For the text-containing cell, return its midpoint in [x, y] coordinate format. 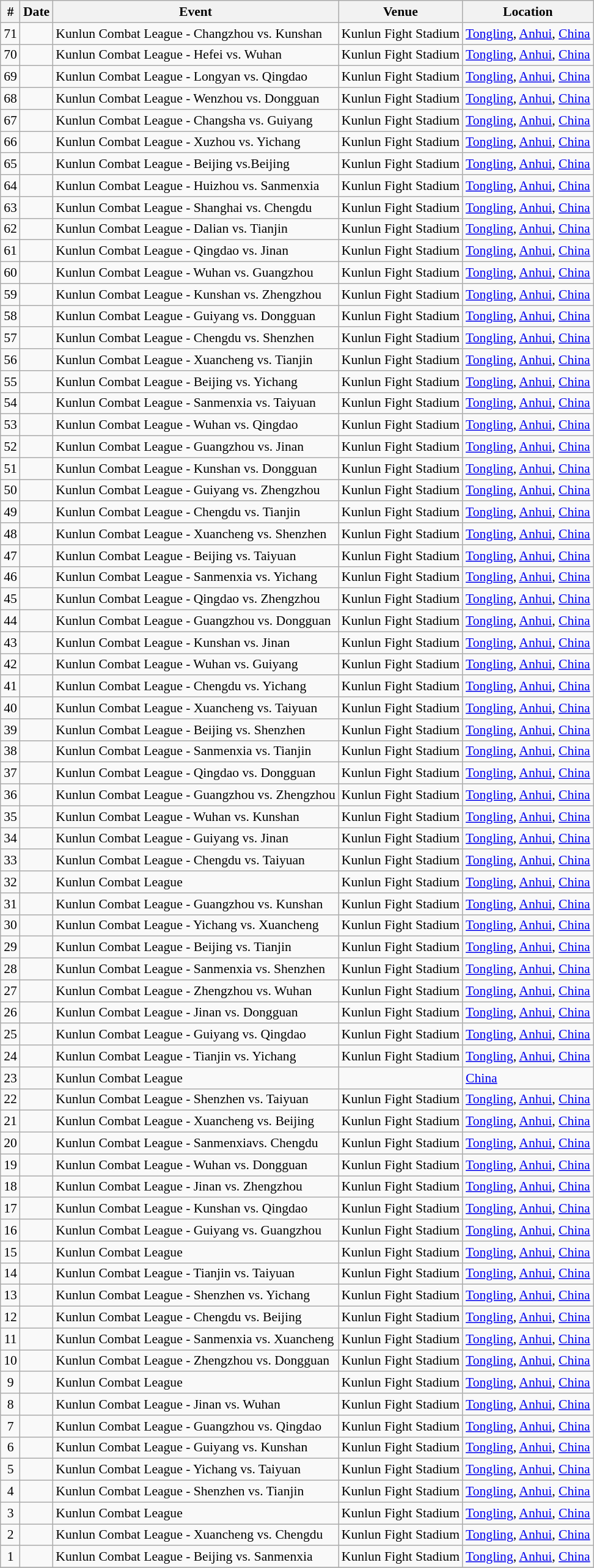
Kunlun Combat League - Kunshan vs. Qingdao [196, 1209]
45 [10, 599]
Kunlun Combat League - Guangzhou vs. Zhengzhou [196, 795]
46 [10, 577]
18 [10, 1187]
26 [10, 1013]
13 [10, 1296]
23 [10, 1078]
Kunlun Combat League - Wenzhou vs. Dongguan [196, 99]
Kunlun Combat League - Xuancheng vs. Tianjin [196, 360]
Kunlun Combat League - Beijing vs. Yichang [196, 382]
20 [10, 1143]
15 [10, 1252]
Kunlun Combat League - Beijing vs.Beijing [196, 164]
9 [10, 1383]
Kunlun Combat League - Beijing vs. Tianjin [196, 947]
Kunlun Combat League - Chengdu vs. Beijing [196, 1318]
Kunlun Combat League - Chengdu vs. Tianjin [196, 512]
34 [10, 839]
Kunlun Combat League - Beijing vs. Taiyuan [196, 556]
Kunlun Combat League - Xuancheng vs. Chengdu [196, 1535]
27 [10, 991]
Kunlun Combat League - Wuhan vs. Guiyang [196, 665]
58 [10, 316]
24 [10, 1056]
Kunlun Combat League - Sanmenxia vs. Tianjin [196, 751]
Kunlun Combat League - Jinan vs. Wuhan [196, 1404]
Kunlun Combat League - Guiyang vs. Jinan [196, 839]
39 [10, 730]
41 [10, 687]
Kunlun Combat League - Kunshan vs. Zhengzhou [196, 294]
63 [10, 208]
Kunlun Combat League - Xuzhou vs. Yichang [196, 142]
Kunlun Combat League - Guiyang vs. Kunshan [196, 1448]
Kunlun Combat League - Xuancheng vs. Beijing [196, 1121]
35 [10, 817]
68 [10, 99]
11 [10, 1339]
Kunlun Combat League - Beijing vs. Sanmenxia [196, 1557]
70 [10, 55]
62 [10, 229]
71 [10, 34]
Kunlun Combat League - Changsha vs. Guiyang [196, 120]
Kunlun Combat League - Dalian vs. Tianjin [196, 229]
64 [10, 186]
Kunlun Combat League - Guangzhou vs. Kunshan [196, 904]
53 [10, 425]
Kunlun Combat League - Jinan vs. Zhengzhou [196, 1187]
Kunlun Combat League - Guangzhou vs. Dongguan [196, 621]
49 [10, 512]
Kunlun Combat League - Tianjin vs. Taiyuan [196, 1274]
44 [10, 621]
Kunlun Combat League - Zhengzhou vs. Dongguan [196, 1361]
47 [10, 556]
Kunlun Combat League - Guiyang vs. Qingdao [196, 1035]
Kunlun Combat League - Tianjin vs. Yichang [196, 1056]
17 [10, 1209]
59 [10, 294]
Kunlun Combat League - Guangzhou vs. Qingdao [196, 1426]
52 [10, 447]
61 [10, 251]
10 [10, 1361]
Kunlun Combat League - Wuhan vs. Guangzhou [196, 273]
Kunlun Combat League - Wuhan vs. Dongguan [196, 1165]
Kunlun Combat League - Sanmenxiavs. Chengdu [196, 1143]
Kunlun Combat League - Qingdao vs. Zhengzhou [196, 599]
5 [10, 1470]
Kunlun Combat League - Huizhou vs. Sanmenxia [196, 186]
Kunlun Combat League - Guiyang vs. Guangzhou [196, 1230]
Kunlun Combat League - Guiyang vs. Dongguan [196, 316]
22 [10, 1099]
7 [10, 1426]
48 [10, 534]
66 [10, 142]
3 [10, 1513]
Kunlun Combat League - Sanmenxia vs. Taiyuan [196, 403]
Kunlun Combat League - Sanmenxia vs. Yichang [196, 577]
Kunlun Combat League - Yichang vs. Xuancheng [196, 925]
54 [10, 403]
Kunlun Combat League - Kunshan vs. Dongguan [196, 469]
Kunlun Combat League - Sanmenxia vs. Xuancheng [196, 1339]
Kunlun Combat League - Qingdao vs. Jinan [196, 251]
Event [196, 12]
China [528, 1078]
65 [10, 164]
21 [10, 1121]
Date [37, 12]
1 [10, 1557]
69 [10, 77]
16 [10, 1230]
50 [10, 490]
Venue [401, 12]
Kunlun Combat League - Chengdu vs. Taiyuan [196, 861]
55 [10, 382]
8 [10, 1404]
57 [10, 338]
Kunlun Combat League - Xuancheng vs. Taiyuan [196, 708]
30 [10, 925]
Kunlun Combat League - Xuancheng vs. Shenzhen [196, 534]
# [10, 12]
Kunlun Combat League - Shenzhen vs. Yichang [196, 1296]
Kunlun Combat League - Beijing vs. Shenzhen [196, 730]
Kunlun Combat League - Wuhan vs. Kunshan [196, 817]
40 [10, 708]
Kunlun Combat League - Chengdu vs. Shenzhen [196, 338]
6 [10, 1448]
Kunlun Combat League - Guiyang vs. Zhengzhou [196, 490]
33 [10, 861]
12 [10, 1318]
25 [10, 1035]
Kunlun Combat League - Longyan vs. Qingdao [196, 77]
19 [10, 1165]
29 [10, 947]
2 [10, 1535]
Kunlun Combat League - Shenzhen vs. Tianjin [196, 1492]
Kunlun Combat League - Hefei vs. Wuhan [196, 55]
42 [10, 665]
Kunlun Combat League - Shenzhen vs. Taiyuan [196, 1099]
Kunlun Combat League - Yichang vs. Taiyuan [196, 1470]
32 [10, 882]
31 [10, 904]
Kunlun Combat League - Shanghai vs. Chengdu [196, 208]
Kunlun Combat League - Wuhan vs. Qingdao [196, 425]
43 [10, 643]
60 [10, 273]
14 [10, 1274]
Kunlun Combat League - Jinan vs. Dongguan [196, 1013]
36 [10, 795]
28 [10, 969]
Location [528, 12]
Kunlun Combat League - Zhengzhou vs. Wuhan [196, 991]
38 [10, 751]
4 [10, 1492]
Kunlun Combat League - Kunshan vs. Jinan [196, 643]
Kunlun Combat League - Changzhou vs. Kunshan [196, 34]
Kunlun Combat League - Sanmenxia vs. Shenzhen [196, 969]
56 [10, 360]
Kunlun Combat League - Qingdao vs. Dongguan [196, 773]
Kunlun Combat League - Chengdu vs. Yichang [196, 687]
51 [10, 469]
Kunlun Combat League - Guangzhou vs. Jinan [196, 447]
37 [10, 773]
67 [10, 120]
